Return the [x, y] coordinate for the center point of the cell that contains the specified text.  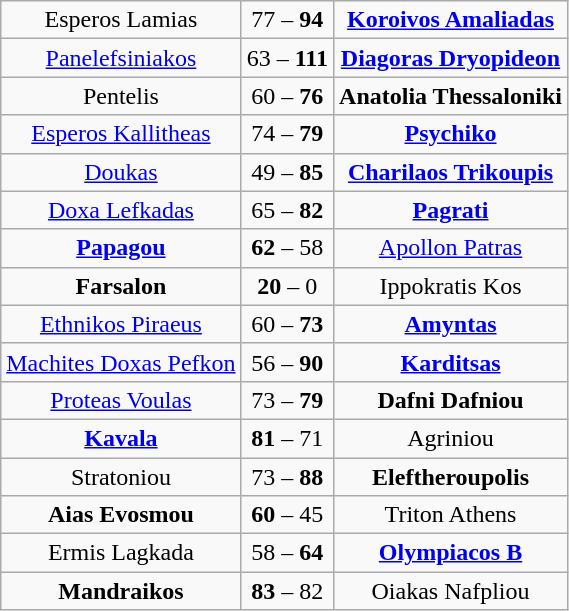
60 – 45 [287, 515]
Farsalon [121, 286]
Amyntas [451, 324]
63 – 111 [287, 58]
Machites Doxas Pefkon [121, 362]
Oiakas Nafpliou [451, 591]
Dafni Dafniou [451, 400]
65 – 82 [287, 210]
Eleftheroupolis [451, 477]
49 – 85 [287, 172]
Proteas Voulas [121, 400]
73 – 88 [287, 477]
Esperos Kallitheas [121, 134]
Agriniou [451, 438]
Ermis Lagkada [121, 553]
20 – 0 [287, 286]
60 – 73 [287, 324]
62 – 58 [287, 248]
Esperos Lamias [121, 20]
Ippokratis Kos [451, 286]
Apollon Patras [451, 248]
Doxa Lefkadas [121, 210]
Pagrati [451, 210]
Panelefsiniakos [121, 58]
56 – 90 [287, 362]
83 – 82 [287, 591]
Aias Evosmou [121, 515]
Pentelis [121, 96]
73 – 79 [287, 400]
Psychiko [451, 134]
77 – 94 [287, 20]
Charilaos Trikoupis [451, 172]
Ethnikos Piraeus [121, 324]
74 – 79 [287, 134]
Triton Athens [451, 515]
Papagou [121, 248]
60 – 76 [287, 96]
Kavala [121, 438]
Doukas [121, 172]
Diagoras Dryopideon [451, 58]
58 – 64 [287, 553]
Karditsas [451, 362]
Mandraikos [121, 591]
Stratoniou [121, 477]
Koroivos Amaliadas [451, 20]
Olympiacos B [451, 553]
81 – 71 [287, 438]
Anatolia Thessaloniki [451, 96]
